Pinpoint the cell where the given text exists, returning its (x, y) midpoint coordinate. 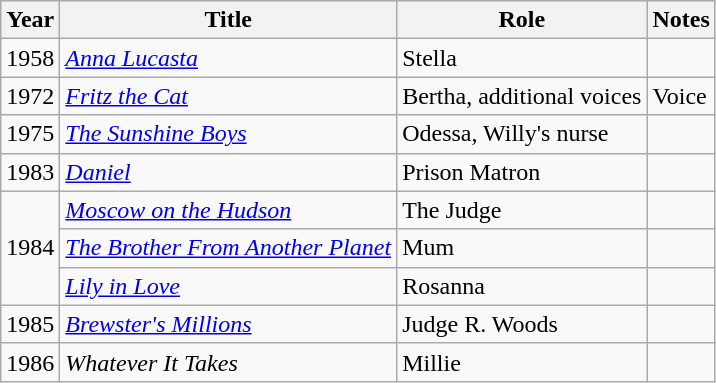
1984 (30, 248)
1983 (30, 172)
Judge R. Woods (522, 324)
Role (522, 20)
1972 (30, 96)
Prison Matron (522, 172)
Notes (681, 20)
1986 (30, 362)
1975 (30, 134)
1985 (30, 324)
The Sunshine Boys (228, 134)
Voice (681, 96)
Anna Lucasta (228, 58)
Bertha, additional voices (522, 96)
Daniel (228, 172)
The Brother From Another Planet (228, 248)
The Judge (522, 210)
Title (228, 20)
Fritz the Cat (228, 96)
Lily in Love (228, 286)
Millie (522, 362)
Moscow on the Hudson (228, 210)
Whatever It Takes (228, 362)
1958 (30, 58)
Year (30, 20)
Mum (522, 248)
Odessa, Willy's nurse (522, 134)
Brewster's Millions (228, 324)
Stella (522, 58)
Rosanna (522, 286)
